Output the [X, Y] coordinate of the center of the cell containing the given text.  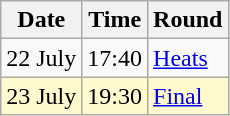
22 July [42, 58]
Date [42, 20]
19:30 [115, 96]
Time [115, 20]
23 July [42, 96]
Round [188, 20]
Final [188, 96]
17:40 [115, 58]
Heats [188, 58]
